For the text-containing cell, return its midpoint in [x, y] coordinate format. 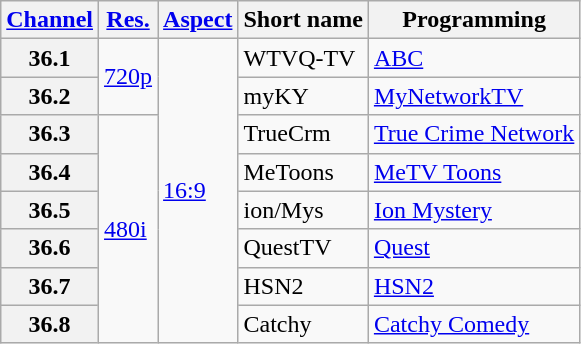
36.1 [50, 58]
36.7 [50, 286]
Short name [303, 20]
ABC [474, 58]
MeToons [303, 172]
36.3 [50, 134]
Programming [474, 20]
720p [128, 77]
Ion Mystery [474, 210]
MyNetworkTV [474, 96]
TrueCrm [303, 134]
480i [128, 229]
Catchy Comedy [474, 324]
Res. [128, 20]
myKY [303, 96]
16:9 [198, 191]
True Crime Network [474, 134]
Aspect [198, 20]
Catchy [303, 324]
Channel [50, 20]
36.2 [50, 96]
36.8 [50, 324]
WTVQ-TV [303, 58]
Quest [474, 248]
ion/Mys [303, 210]
QuestTV [303, 248]
MeTV Toons [474, 172]
36.5 [50, 210]
36.6 [50, 248]
36.4 [50, 172]
